Return the (X, Y) coordinate for the center point of the cell that contains the specified text.  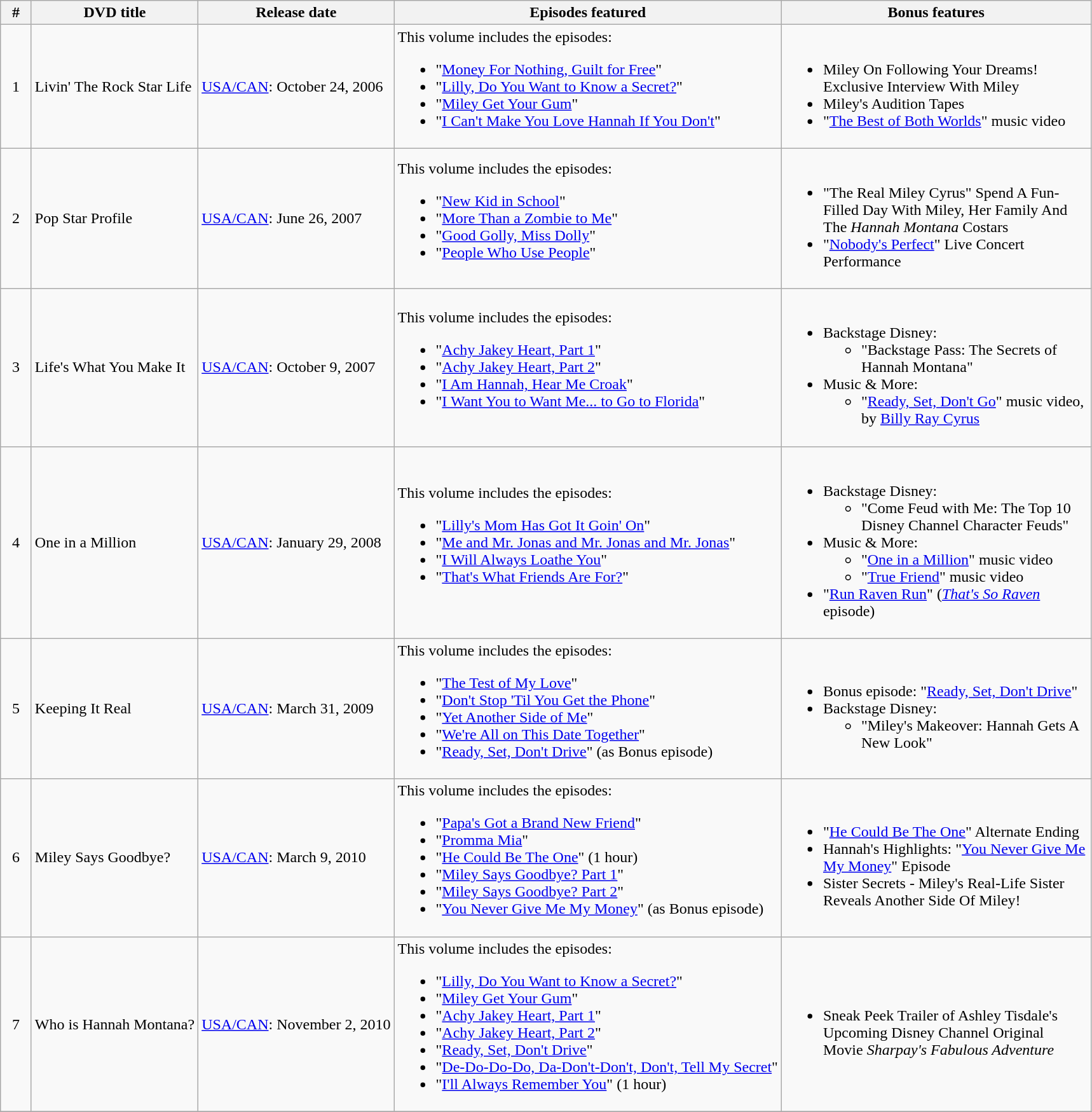
USA/CAN: October 9, 2007 (296, 367)
USA/CAN: October 24, 2006 (296, 86)
"The Real Miley Cyrus" Spend A Fun-Filled Day With Miley, Her Family And The Hannah Montana Costars"Nobody's Perfect" Live Concert Performance (936, 219)
Backstage Disney:"Backstage Pass: The Secrets of Hannah Montana"Music & More:"Ready, Set, Don't Go" music video, by Billy Ray Cyrus (936, 367)
7 (17, 1024)
USA/CAN: March 9, 2010 (296, 858)
Life's What You Make It (114, 367)
This volume includes the episodes:"New Kid in School""More Than a Zombie to Me""Good Golly, Miss Dolly""People Who Use People" (587, 219)
USA/CAN: March 31, 2009 (296, 708)
2 (17, 219)
Miley On Following Your Dreams! Exclusive Interview With MileyMiley's Audition Tapes"The Best of Both Worlds" music video (936, 86)
Miley Says Goodbye? (114, 858)
USA/CAN: June 26, 2007 (296, 219)
One in a Million (114, 542)
Episodes featured (587, 13)
USA/CAN: November 2, 2010 (296, 1024)
Livin' The Rock Star Life (114, 86)
4 (17, 542)
DVD title (114, 13)
Sneak Peek Trailer of Ashley Tisdale's Upcoming Disney Channel Original Movie Sharpay's Fabulous Adventure (936, 1024)
Bonus features (936, 13)
USA/CAN: January 29, 2008 (296, 542)
1 (17, 86)
Keeping It Real (114, 708)
5 (17, 708)
Who is Hannah Montana? (114, 1024)
Pop Star Profile (114, 219)
6 (17, 858)
Bonus episode: "Ready, Set, Don't Drive"Backstage Disney:"Miley's Makeover: Hannah Gets A New Look" (936, 708)
# (17, 13)
3 (17, 367)
Release date (296, 13)
